For the text-containing cell, return its midpoint in [X, Y] coordinate format. 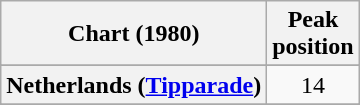
Peakposition [313, 34]
Chart (1980) [134, 34]
Netherlands (Tipparade) [134, 85]
14 [313, 85]
